Search for the cell housing the specified text and yield its [x, y] center coordinate. 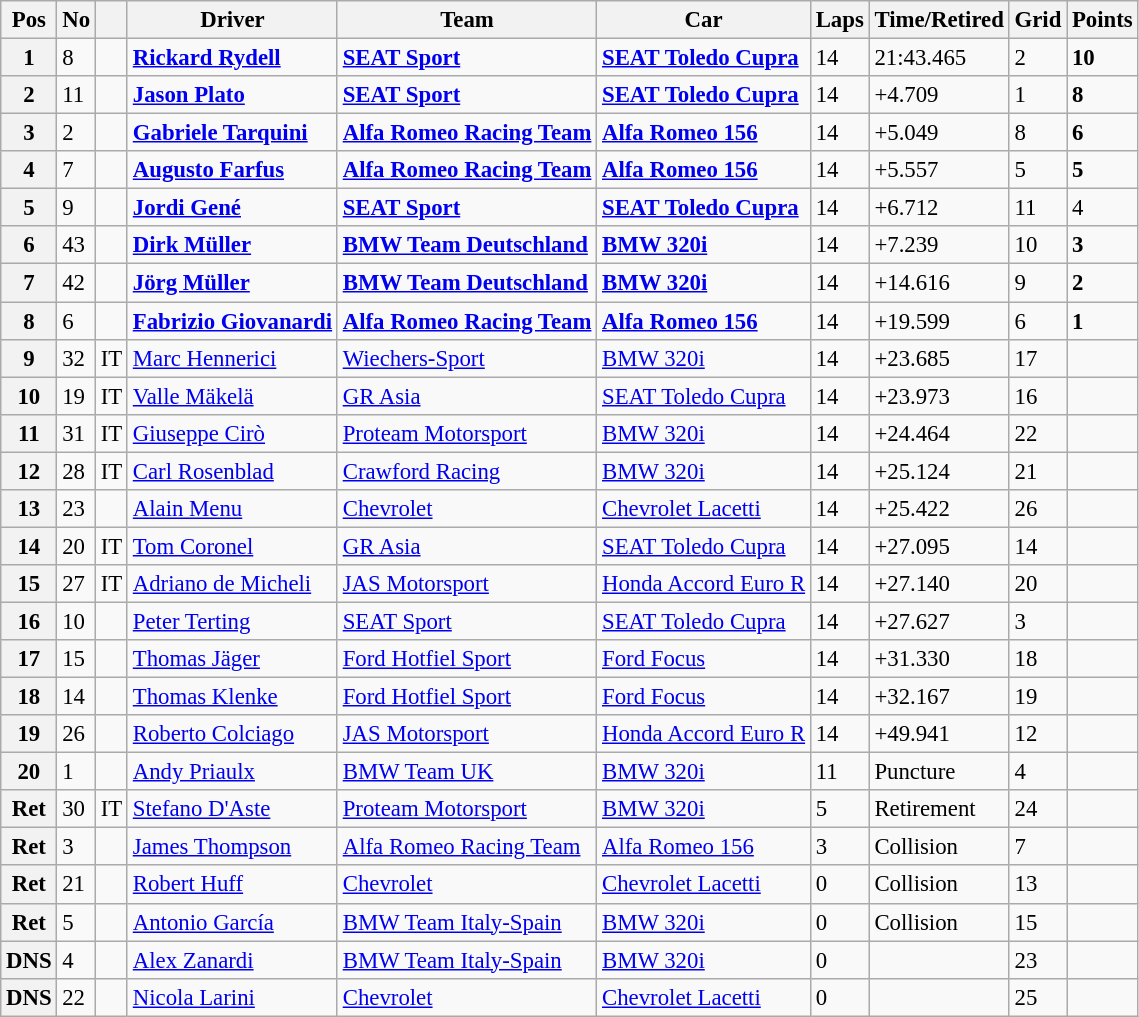
Andy Priaulx [232, 772]
Peter Terting [232, 621]
+27.140 [939, 584]
Gabriele Tarquini [232, 133]
+23.685 [939, 358]
27 [76, 584]
No [76, 20]
30 [76, 809]
+6.712 [939, 208]
Marc Hennerici [232, 358]
25 [1038, 997]
+24.464 [939, 433]
Car [704, 20]
Tom Coronel [232, 546]
BMW Team UK [466, 772]
Alex Zanardi [232, 960]
Thomas Jäger [232, 659]
Jason Plato [232, 95]
Retirement [939, 809]
Crawford Racing [466, 471]
Roberto Colciago [232, 734]
+23.973 [939, 396]
+14.616 [939, 283]
Rickard Rydell [232, 58]
Wiechers-Sport [466, 358]
32 [76, 358]
Stefano D'Aste [232, 809]
Robert Huff [232, 885]
Adriano de Micheli [232, 584]
Puncture [939, 772]
+31.330 [939, 659]
Augusto Farfus [232, 170]
Valle Mäkelä [232, 396]
Time/Retired [939, 20]
Points [1102, 20]
Pos [29, 20]
+25.422 [939, 509]
+5.049 [939, 133]
Giuseppe Cirò [232, 433]
+49.941 [939, 734]
24 [1038, 809]
+27.095 [939, 546]
+4.709 [939, 95]
Driver [232, 20]
42 [76, 283]
+19.599 [939, 321]
21:43.465 [939, 58]
Nicola Larini [232, 997]
+5.557 [939, 170]
28 [76, 471]
+32.167 [939, 697]
Alain Menu [232, 509]
31 [76, 433]
43 [76, 245]
Antonio García [232, 922]
Laps [840, 20]
Dirk Müller [232, 245]
Thomas Klenke [232, 697]
Grid [1038, 20]
Carl Rosenblad [232, 471]
Jörg Müller [232, 283]
+27.627 [939, 621]
Team [466, 20]
James Thompson [232, 847]
Fabrizio Giovanardi [232, 321]
+7.239 [939, 245]
Jordi Gené [232, 208]
+25.124 [939, 471]
